Scan for the cell matching the given text and deliver its (X, Y) coordinate at center. 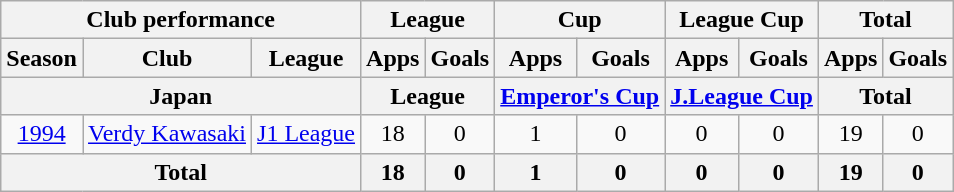
Club (166, 58)
Emperor's Cup (580, 96)
League Cup (742, 20)
Cup (580, 20)
Japan (181, 96)
J.League Cup (742, 96)
Club performance (181, 20)
J1 League (306, 134)
1994 (42, 134)
Season (42, 58)
Verdy Kawasaki (166, 134)
